Return the (x, y) coordinate for the center point of the cell that contains the specified text.  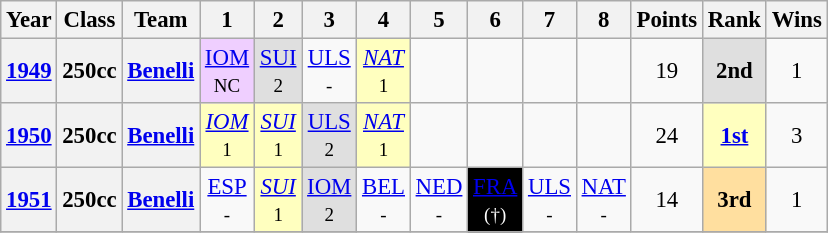
SUI2 (278, 72)
Points (666, 20)
Team (161, 20)
1950 (29, 136)
Rank (735, 20)
1949 (29, 72)
FRA(†) (496, 200)
19 (666, 72)
Wins (796, 20)
1951 (29, 200)
Class (90, 20)
IOMNC (228, 72)
NED- (438, 200)
14 (666, 200)
IOM2 (330, 200)
24 (666, 136)
3rd (735, 200)
IOM1 (228, 136)
BEL- (384, 200)
1st (735, 136)
4 (384, 20)
2 (278, 20)
Year (29, 20)
7 (550, 20)
ESP- (228, 200)
2nd (735, 72)
NAT- (604, 200)
6 (496, 20)
ULS2 (330, 136)
5 (438, 20)
8 (604, 20)
